Capture the cell that displays the provided text and extract its (x, y) central coordinate. 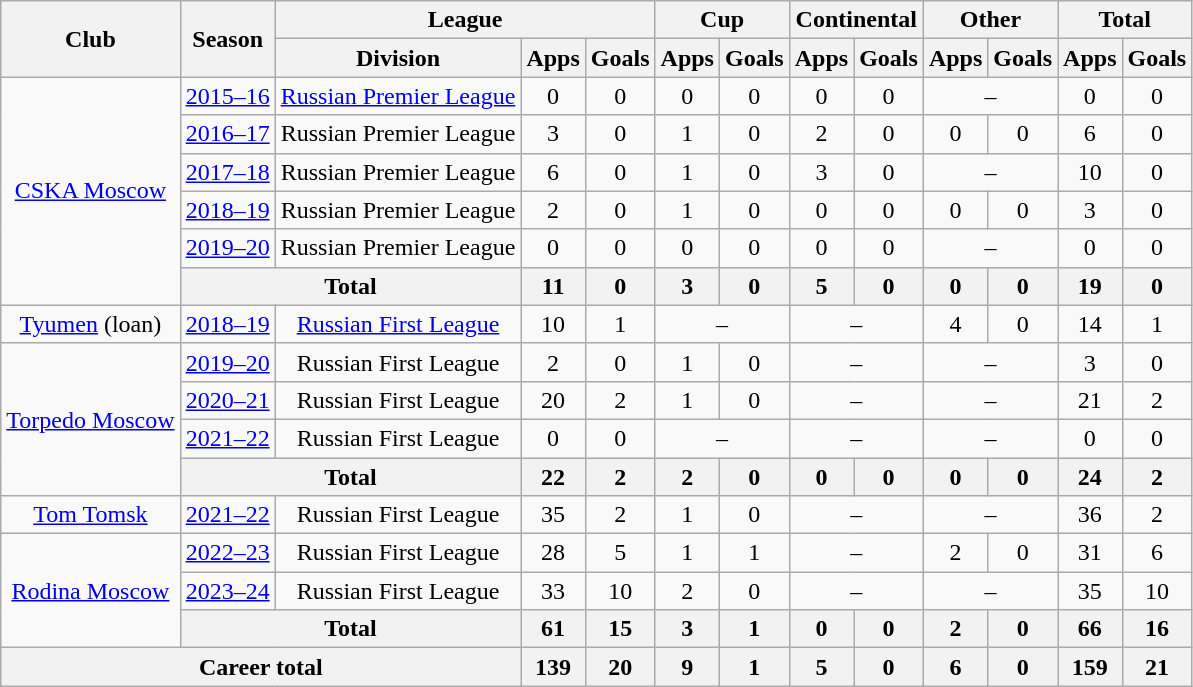
28 (553, 553)
2023–24 (228, 591)
9 (687, 667)
League (465, 20)
2017–18 (228, 172)
Other (990, 20)
Continental (856, 20)
2020–21 (228, 400)
31 (1090, 553)
Cup (722, 20)
4 (955, 324)
2016–17 (228, 134)
159 (1090, 667)
Club (90, 39)
22 (553, 477)
Tom Tomsk (90, 515)
Tyumen (loan) (90, 324)
33 (553, 591)
15 (620, 629)
CSKA Moscow (90, 191)
11 (553, 286)
2015–16 (228, 96)
36 (1090, 515)
139 (553, 667)
Career total (261, 667)
Season (228, 39)
Division (398, 58)
19 (1090, 286)
16 (1157, 629)
14 (1090, 324)
66 (1090, 629)
24 (1090, 477)
Rodina Moscow (90, 591)
61 (553, 629)
2022–23 (228, 553)
Torpedo Moscow (90, 419)
